Provide the (x, y) coordinate of the cell's center where the given text is located.  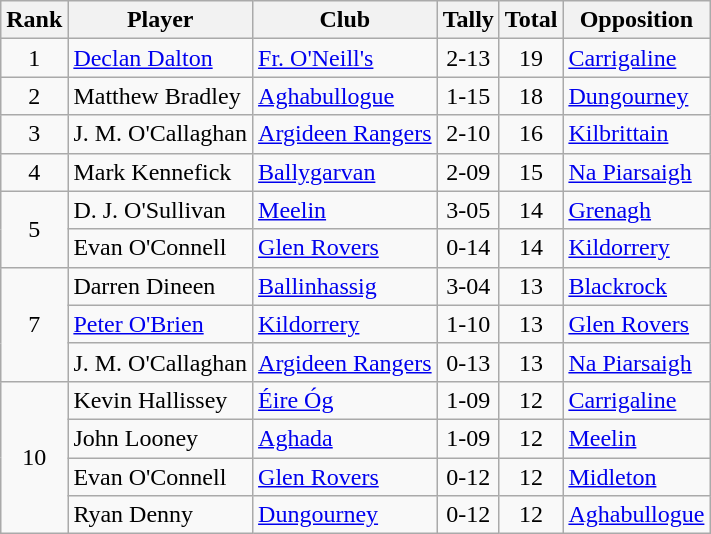
16 (531, 134)
Aghada (346, 438)
10 (34, 457)
5 (34, 229)
Grenagh (636, 210)
4 (34, 172)
Declan Dalton (160, 58)
Blackrock (636, 286)
2-13 (468, 58)
Tally (468, 20)
1-10 (468, 324)
0-13 (468, 362)
Éire Óg (346, 400)
0-14 (468, 248)
7 (34, 324)
Ballygarvan (346, 172)
3-05 (468, 210)
Midleton (636, 477)
Darren Dineen (160, 286)
Ryan Denny (160, 515)
Mark Kennefick (160, 172)
Fr. O'Neill's (346, 58)
2-09 (468, 172)
19 (531, 58)
3 (34, 134)
Matthew Bradley (160, 96)
John Looney (160, 438)
15 (531, 172)
Club (346, 20)
Total (531, 20)
Peter O'Brien (160, 324)
3-04 (468, 286)
Ballinhassig (346, 286)
1-15 (468, 96)
Rank (34, 20)
Opposition (636, 20)
1 (34, 58)
2 (34, 96)
Kilbrittain (636, 134)
Kevin Hallissey (160, 400)
18 (531, 96)
Player (160, 20)
2-10 (468, 134)
D. J. O'Sullivan (160, 210)
